Pinpoint the cell where the given text exists, returning its (X, Y) midpoint coordinate. 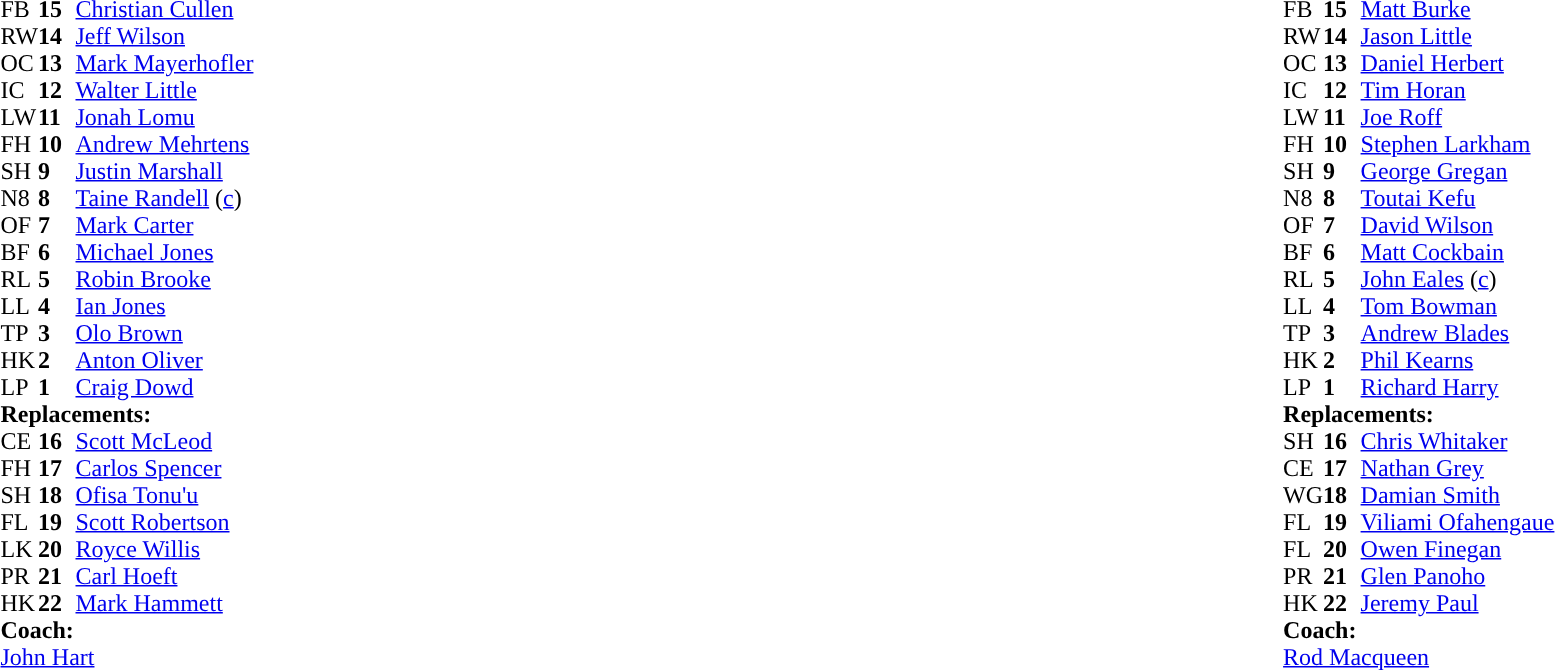
Jason Little (1458, 36)
John Eales (c) (1458, 280)
David Wilson (1458, 226)
Stephen Larkham (1458, 144)
Ian Jones (165, 306)
Taine Randell (c) (165, 198)
George Gregan (1458, 172)
Andrew Blades (1458, 334)
Scott Robertson (165, 522)
Mark Carter (165, 226)
Walter Little (165, 90)
Owen Finegan (1458, 550)
LK (19, 550)
Mark Mayerhofler (165, 64)
Jeff Wilson (165, 36)
Tim Horan (1458, 90)
Toutai Kefu (1458, 198)
Carlos Spencer (165, 468)
Michael Jones (165, 252)
Mark Hammett (165, 604)
WG (1303, 496)
Jonah Lomu (165, 118)
Damian Smith (1458, 496)
Jeremy Paul (1458, 604)
Joe Roff (1458, 118)
Anton Oliver (165, 360)
Craig Dowd (165, 388)
Nathan Grey (1458, 468)
Matt Cockbain (1458, 252)
Scott McLeod (165, 442)
Chris Whitaker (1458, 442)
Justin Marshall (165, 172)
Royce Willis (165, 550)
Robin Brooke (165, 280)
Ofisa Tonu'u (165, 496)
Andrew Mehrtens (165, 144)
Carl Hoeft (165, 576)
Tom Bowman (1458, 306)
Daniel Herbert (1458, 64)
Glen Panoho (1458, 576)
Viliami Ofahengaue (1458, 522)
Phil Kearns (1458, 360)
Richard Harry (1458, 388)
Olo Brown (165, 334)
